Search for the cell housing the specified text and yield its [x, y] center coordinate. 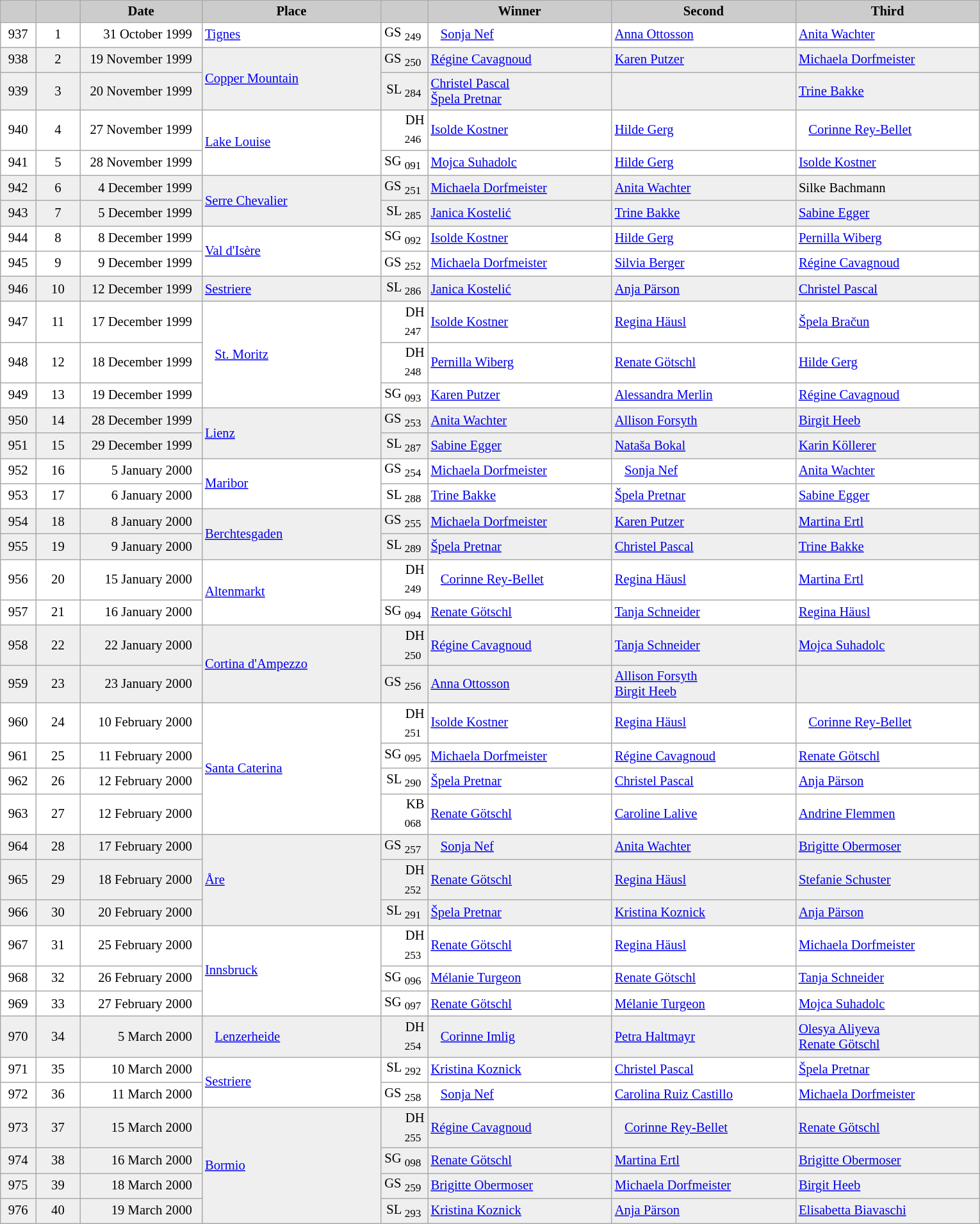
25 February 2000 [141, 945]
963 [18, 813]
Santa Caterina [291, 769]
17 [58, 496]
KB 068 [405, 813]
5 March 2000 [141, 1036]
957 [18, 612]
8 [58, 238]
Petra Haltmayr [703, 1036]
972 [18, 1094]
Silvia Berger [703, 264]
Lake Louise [291, 142]
24 [58, 722]
Innsbruck [291, 970]
DH 249 [405, 579]
11 March 2000 [141, 1094]
7 [58, 213]
DH 248 [405, 363]
Maribor [291, 483]
18 [58, 521]
969 [18, 1003]
11 [58, 322]
SL 286 [405, 288]
973 [18, 1127]
15 March 2000 [141, 1127]
970 [18, 1036]
Tignes [291, 35]
943 [18, 213]
19 [58, 546]
964 [18, 847]
Berchtesgaden [291, 534]
SG 092 [405, 238]
9 January 2000 [141, 546]
18 March 2000 [141, 1185]
SL 289 [405, 546]
946 [18, 288]
St. Moritz [291, 354]
Silke Bachmann [888, 188]
9 December 1999 [141, 264]
959 [18, 684]
Karin Köllerer [888, 446]
958 [18, 646]
960 [18, 722]
940 [18, 129]
SL 287 [405, 446]
GS 251 [405, 188]
2 [58, 60]
SG 098 [405, 1161]
952 [18, 470]
Stefanie Schuster [888, 880]
SG 097 [405, 1003]
27 February 2000 [141, 1003]
Corinne Imlig [520, 1036]
948 [18, 363]
Copper Mountain [291, 78]
GS 252 [405, 264]
18 February 2000 [141, 880]
968 [18, 979]
15 [58, 446]
18 December 1999 [141, 363]
SG 096 [405, 979]
SL 284 [405, 91]
Altenmarkt [291, 592]
23 [58, 684]
955 [18, 546]
DH 247 [405, 322]
37 [58, 1127]
DH 251 [405, 722]
Bormio [291, 1165]
6 January 2000 [141, 496]
947 [18, 322]
31 [58, 945]
27 November 1999 [141, 129]
8 January 2000 [141, 521]
939 [18, 91]
Lienz [291, 433]
GS 253 [405, 420]
16 [58, 470]
Val d'Isère [291, 251]
GS 250 [405, 60]
SL 285 [405, 213]
6 [58, 188]
971 [18, 1070]
17 December 1999 [141, 322]
GS 257 [405, 847]
Place [291, 11]
Date [141, 11]
5 [58, 163]
Åre [291, 879]
22 January 2000 [141, 646]
Elisabetta Biavaschi [888, 1211]
961 [18, 756]
22 [58, 646]
SL 292 [405, 1070]
SG 091 [405, 163]
4 [58, 129]
9 [58, 264]
DH 246 [405, 129]
20 November 1999 [141, 91]
16 January 2000 [141, 612]
Winner [520, 11]
29 December 1999 [141, 446]
GS 256 [405, 684]
SG 093 [405, 395]
Christel Pascal Špela Pretnar [520, 91]
19 March 2000 [141, 1211]
SG 095 [405, 756]
GS 254 [405, 470]
25 [58, 756]
10 [58, 288]
Allison Forsyth [703, 420]
SL 291 [405, 912]
Cortina d'Ampezzo [291, 664]
949 [18, 395]
20 [58, 579]
Olesya Aliyeva Renate Götschl [888, 1036]
938 [18, 60]
26 [58, 780]
974 [18, 1161]
956 [18, 579]
937 [18, 35]
5 December 1999 [141, 213]
Alessandra Merlin [703, 395]
29 [58, 880]
Second [703, 11]
965 [18, 880]
951 [18, 446]
DH 255 [405, 1127]
945 [18, 264]
SL 293 [405, 1211]
GS 249 [405, 35]
17 February 2000 [141, 847]
954 [18, 521]
967 [18, 945]
Špela Bračun [888, 322]
34 [58, 1036]
953 [18, 496]
8 December 1999 [141, 238]
DH 250 [405, 646]
Lenzerheide [291, 1036]
19 December 1999 [141, 395]
5 January 2000 [141, 470]
Serre Chevalier [291, 201]
28 December 1999 [141, 420]
33 [58, 1003]
941 [18, 163]
10 February 2000 [141, 722]
30 [58, 912]
DH 254 [405, 1036]
12 December 1999 [141, 288]
Third [888, 11]
Allison Forsyth Birgit Heeb [703, 684]
SG 094 [405, 612]
962 [18, 780]
13 [58, 395]
40 [58, 1211]
27 [58, 813]
20 February 2000 [141, 912]
SL 288 [405, 496]
GS 258 [405, 1094]
26 February 2000 [141, 979]
1 [58, 35]
SL 290 [405, 780]
976 [18, 1211]
31 October 1999 [141, 35]
10 March 2000 [141, 1070]
944 [18, 238]
28 November 1999 [141, 163]
35 [58, 1070]
950 [18, 420]
14 [58, 420]
11 February 2000 [141, 756]
975 [18, 1185]
3 [58, 91]
DH 253 [405, 945]
GS 259 [405, 1185]
39 [58, 1185]
942 [18, 188]
38 [58, 1161]
28 [58, 847]
36 [58, 1094]
16 March 2000 [141, 1161]
12 [58, 363]
966 [18, 912]
19 November 1999 [141, 60]
Nataša Bokal [703, 446]
GS 255 [405, 521]
15 January 2000 [141, 579]
Andrine Flemmen [888, 813]
DH 252 [405, 880]
23 January 2000 [141, 684]
32 [58, 979]
Carolina Ruiz Castillo [703, 1094]
4 December 1999 [141, 188]
21 [58, 612]
Caroline Lalive [703, 813]
